Return the (X, Y) coordinate for the center point of the cell that contains the specified text.  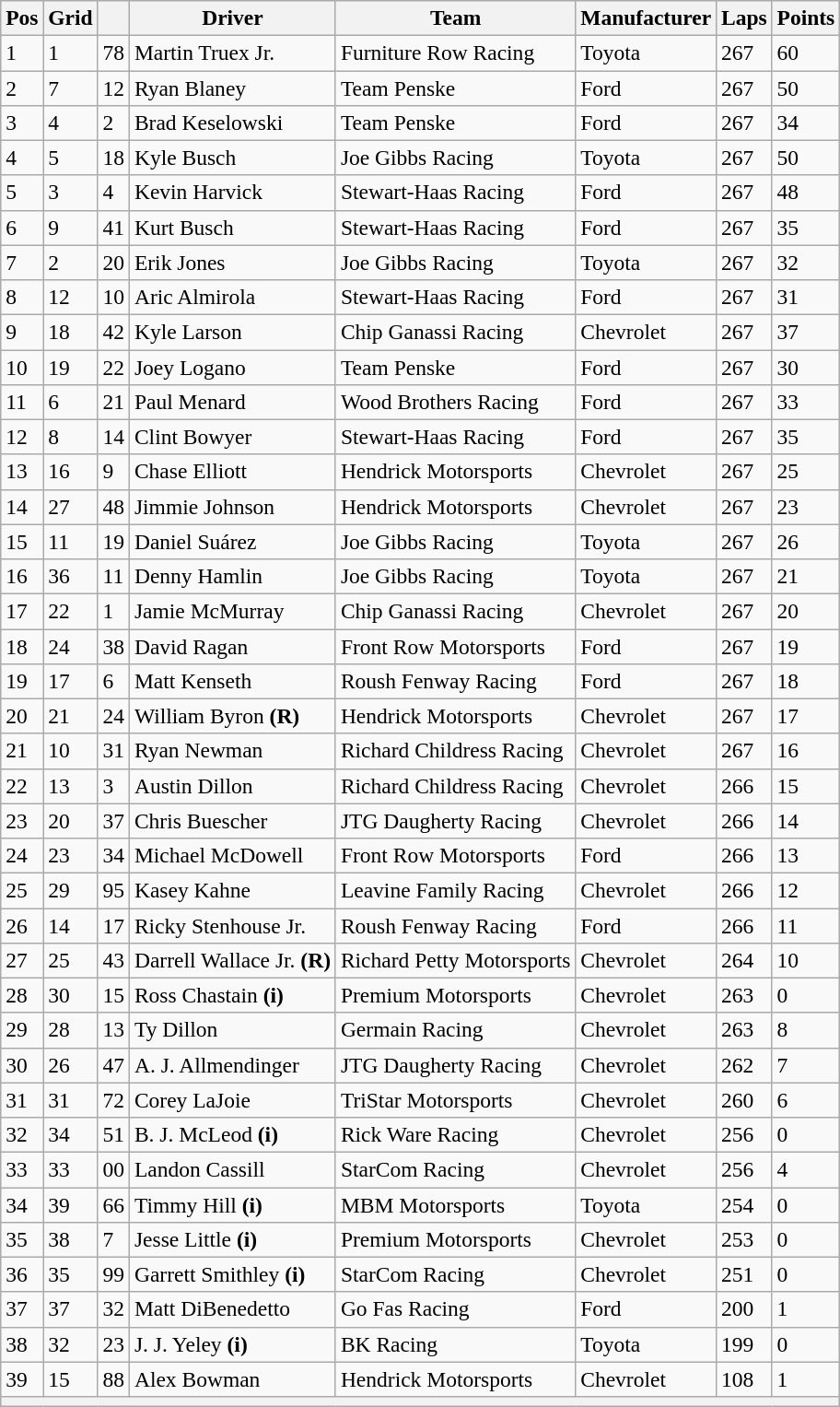
Denny Hamlin (232, 576)
Chase Elliott (232, 472)
Kyle Busch (232, 158)
Laps (744, 18)
260 (744, 1100)
William Byron (R) (232, 716)
Kurt Busch (232, 228)
41 (113, 228)
Paul Menard (232, 402)
Chris Buescher (232, 821)
David Ragan (232, 646)
78 (113, 53)
Garrett Smithley (i) (232, 1274)
262 (744, 1065)
Jamie McMurray (232, 611)
Martin Truex Jr. (232, 53)
Rick Ware Racing (455, 1134)
200 (744, 1309)
264 (744, 960)
60 (806, 53)
Matt DiBenedetto (232, 1309)
Go Fas Racing (455, 1309)
72 (113, 1100)
BK Racing (455, 1344)
253 (744, 1239)
Wood Brothers Racing (455, 402)
95 (113, 890)
Richard Petty Motorsports (455, 960)
108 (744, 1379)
Landon Cassill (232, 1169)
Driver (232, 18)
Kyle Larson (232, 332)
A. J. Allmendinger (232, 1065)
Kevin Harvick (232, 193)
251 (744, 1274)
Michael McDowell (232, 855)
Darrell Wallace Jr. (R) (232, 960)
Matt Kenseth (232, 681)
MBM Motorsports (455, 1204)
Leavine Family Racing (455, 890)
Furniture Row Racing (455, 53)
199 (744, 1344)
Ricky Stenhouse Jr. (232, 925)
Austin Dillon (232, 786)
51 (113, 1134)
Ty Dillon (232, 1030)
Pos (22, 18)
Alex Bowman (232, 1379)
Aric Almirola (232, 297)
TriStar Motorsports (455, 1100)
B. J. McLeod (i) (232, 1134)
88 (113, 1379)
Corey LaJoie (232, 1100)
43 (113, 960)
Ryan Newman (232, 751)
00 (113, 1169)
Joey Logano (232, 367)
Clint Bowyer (232, 437)
Germain Racing (455, 1030)
254 (744, 1204)
Brad Keselowski (232, 123)
Points (806, 18)
Team (455, 18)
Manufacturer (647, 18)
66 (113, 1204)
42 (113, 332)
99 (113, 1274)
47 (113, 1065)
Jesse Little (i) (232, 1239)
Jimmie Johnson (232, 507)
Daniel Suárez (232, 542)
Kasey Kahne (232, 890)
Ross Chastain (i) (232, 995)
J. J. Yeley (i) (232, 1344)
Erik Jones (232, 263)
Ryan Blaney (232, 88)
Timmy Hill (i) (232, 1204)
Grid (70, 18)
